Output the [X, Y] coordinate of the center of the cell containing the given text.  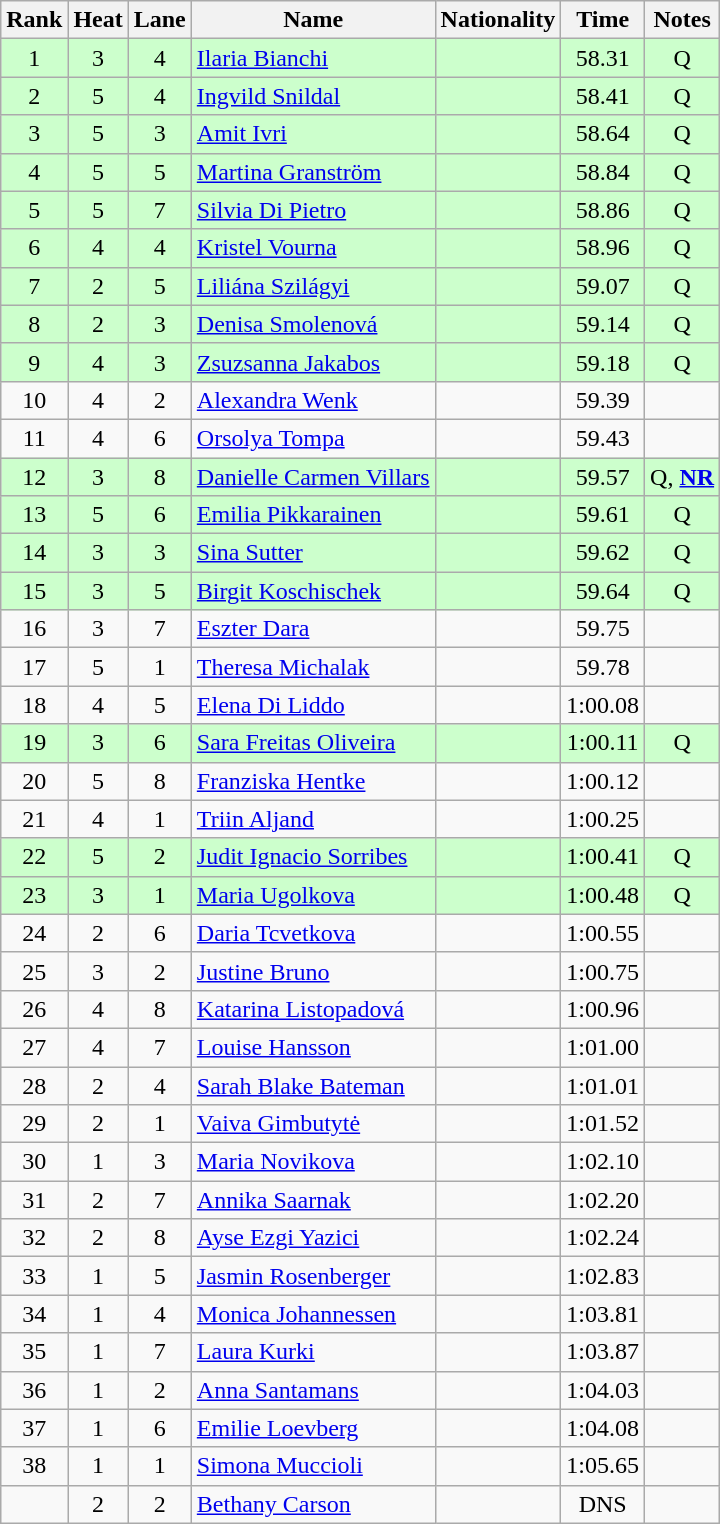
26 [34, 1009]
Justine Bruno [313, 971]
58.31 [603, 58]
Bethany Carson [313, 1504]
1:03.81 [603, 1314]
27 [34, 1047]
29 [34, 1124]
1:00.75 [603, 971]
14 [34, 553]
1:00.25 [603, 819]
1:02.20 [603, 1200]
25 [34, 971]
Laura Kurki [313, 1352]
1:01.01 [603, 1085]
11 [34, 438]
Amit Ivri [313, 134]
31 [34, 1200]
15 [34, 591]
DNS [603, 1504]
Orsolya Tompa [313, 438]
58.96 [603, 248]
59.43 [603, 438]
Danielle Carmen Villars [313, 477]
16 [34, 629]
17 [34, 667]
59.39 [603, 400]
58.64 [603, 134]
Emilie Loevberg [313, 1428]
Emilia Pikkarainen [313, 515]
Sarah Blake Bateman [313, 1085]
59.75 [603, 629]
1:01.00 [603, 1047]
Anna Santamans [313, 1390]
19 [34, 743]
Simona Muccioli [313, 1466]
35 [34, 1352]
Louise Hansson [313, 1047]
Judit Ignacio Sorribes [313, 857]
59.07 [603, 286]
59.62 [603, 553]
59.18 [603, 362]
12 [34, 477]
34 [34, 1314]
37 [34, 1428]
1:00.08 [603, 705]
38 [34, 1466]
1:01.52 [603, 1124]
58.41 [603, 96]
Martina Granström [313, 172]
22 [34, 857]
Annika Saarnak [313, 1200]
9 [34, 362]
Kristel Vourna [313, 248]
1:00.55 [603, 933]
1:00.11 [603, 743]
59.78 [603, 667]
Rank [34, 20]
1:00.12 [603, 781]
Denisa Smolenová [313, 324]
Sina Sutter [313, 553]
Zsuzsanna Jakabos [313, 362]
1:00.96 [603, 1009]
13 [34, 515]
18 [34, 705]
Ingvild Snildal [313, 96]
1:04.03 [603, 1390]
Daria Tcvetkova [313, 933]
Birgit Koschischek [313, 591]
59.57 [603, 477]
Liliána Szilágyi [313, 286]
Vaiva Gimbutytė [313, 1124]
Katarina Listopadová [313, 1009]
59.14 [603, 324]
1:02.83 [603, 1276]
Ilaria Bianchi [313, 58]
Elena Di Liddo [313, 705]
59.61 [603, 515]
Maria Novikova [313, 1162]
Silvia Di Pietro [313, 210]
24 [34, 933]
Heat [98, 20]
Name [313, 20]
58.84 [603, 172]
Sara Freitas Oliveira [313, 743]
23 [34, 895]
Ayse Ezgi Yazici [313, 1238]
28 [34, 1085]
Notes [682, 20]
Time [603, 20]
58.86 [603, 210]
Theresa Michalak [313, 667]
1:03.87 [603, 1352]
1:00.41 [603, 857]
Monica Johannessen [313, 1314]
Franziska Hentke [313, 781]
Alexandra Wenk [313, 400]
36 [34, 1390]
1:02.24 [603, 1238]
1:02.10 [603, 1162]
Lane [160, 20]
Nationality [498, 20]
20 [34, 781]
Eszter Dara [313, 629]
10 [34, 400]
Jasmin Rosenberger [313, 1276]
Q, NR [682, 477]
1:04.08 [603, 1428]
59.64 [603, 591]
33 [34, 1276]
1:05.65 [603, 1466]
Triin Aljand [313, 819]
32 [34, 1238]
1:00.48 [603, 895]
30 [34, 1162]
21 [34, 819]
Maria Ugolkova [313, 895]
